For the text-containing cell, return its midpoint in [X, Y] coordinate format. 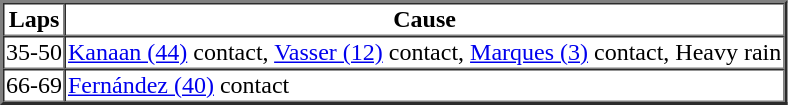
Laps [34, 20]
Cause [424, 20]
Fernández (40) contact [424, 86]
35-50 [34, 52]
Kanaan (44) contact, Vasser (12) contact, Marques (3) contact, Heavy rain [424, 52]
66-69 [34, 86]
